Pinpoint the cell where the given text exists, returning its [x, y] midpoint coordinate. 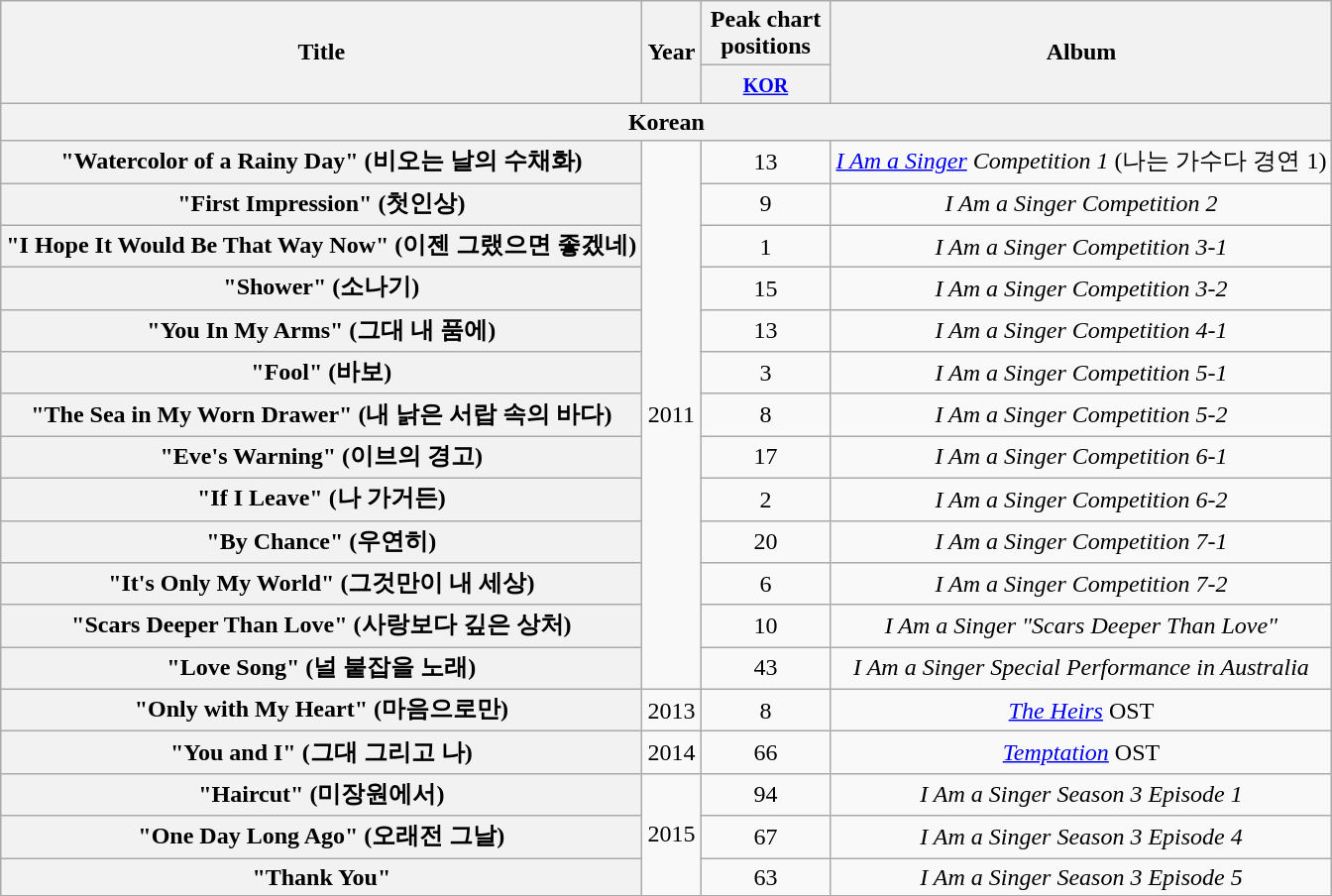
I Am a Singer Competition 4-1 [1081, 331]
I Am a Singer Competition 6-2 [1081, 500]
63 [765, 877]
94 [765, 795]
"Love Song" (널 붙잡을 노래) [321, 668]
Temptation OST [1081, 753]
Peak chart positions [765, 34]
"Eve's Warning" (이브의 경고) [321, 458]
I Am a Singer Special Performance in Australia [1081, 668]
Title [321, 52]
15 [765, 289]
"First Impression" (첫인상) [321, 204]
"Watercolor of a Rainy Day" (비오는 날의 수채화) [321, 163]
"It's Only My World" (그것만이 내 세상) [321, 585]
"Thank You" [321, 877]
"I Hope It Would Be That Way Now" (이젠 그랬으면 좋겠네) [321, 246]
I Am a Singer Competition 3-1 [1081, 246]
I Am a Singer Season 3 Episode 1 [1081, 795]
"Fool" (바보) [321, 373]
"Haircut" (미장원에서) [321, 795]
3 [765, 373]
I Am a Singer Competition 5-1 [1081, 373]
I Am a Singer Competition 2 [1081, 204]
20 [765, 541]
I Am a Singer Season 3 Episode 5 [1081, 877]
I Am a Singer Season 3 Episode 4 [1081, 837]
"You and I" (그대 그리고 나) [321, 753]
2014 [672, 753]
2011 [672, 414]
10 [765, 626]
"By Chance" (우연히) [321, 541]
2015 [672, 835]
I Am a Singer "Scars Deeper Than Love" [1081, 626]
"Shower" (소나기) [321, 289]
17 [765, 458]
I Am a Singer Competition 1 (나는 가수다 경연 1) [1081, 163]
KOR [765, 84]
43 [765, 668]
2 [765, 500]
"The Sea in My Worn Drawer" (내 낡은 서랍 속의 바다) [321, 414]
"One Day Long Ago" (오래전 그날) [321, 837]
"Only with My Heart" (마음으로만) [321, 710]
6 [765, 585]
I Am a Singer Competition 7-1 [1081, 541]
9 [765, 204]
67 [765, 837]
Album [1081, 52]
The Heirs OST [1081, 710]
66 [765, 753]
I Am a Singer Competition 3-2 [1081, 289]
I Am a Singer Competition 5-2 [1081, 414]
Year [672, 52]
"If I Leave" (나 가거든) [321, 500]
"Scars Deeper Than Love" (사랑보다 깊은 상처) [321, 626]
2013 [672, 710]
Korean [666, 122]
"You In My Arms" (그대 내 품에) [321, 331]
I Am a Singer Competition 7-2 [1081, 585]
I Am a Singer Competition 6-1 [1081, 458]
1 [765, 246]
